Capture the cell that displays the provided text and extract its [X, Y] central coordinate. 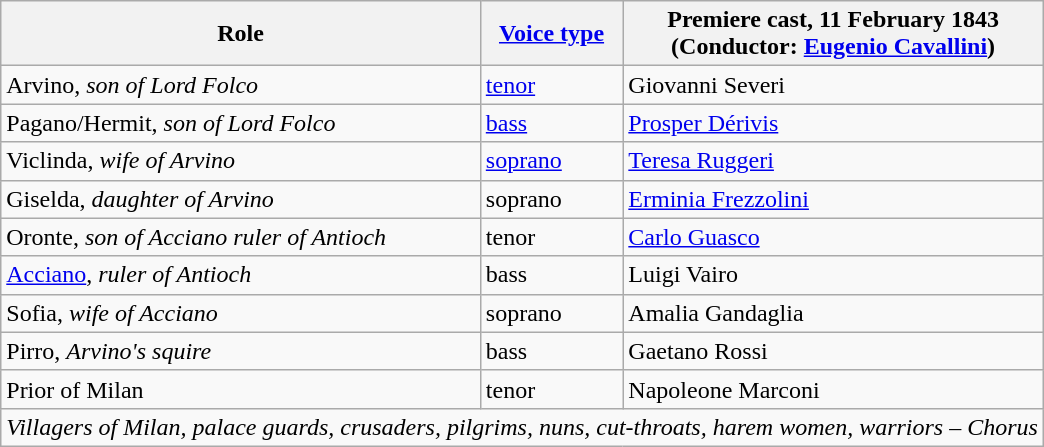
Arvino, son of Lord Folco [241, 85]
Prosper Dérivis [834, 123]
Sofia, wife of Acciano [241, 313]
Role [241, 34]
Carlo Guasco [834, 237]
Voice type [552, 34]
Giovanni Severi [834, 85]
Pirro, Arvino's squire [241, 351]
Luigi Vairo [834, 275]
Premiere cast, 11 February 1843(Conductor: Eugenio Cavallini) [834, 34]
Oronte, son of Acciano ruler of Antioch [241, 237]
Napoleone Marconi [834, 389]
Viclinda, wife of Arvino [241, 161]
Amalia Gandaglia [834, 313]
Acciano, ruler of Antioch [241, 275]
Erminia Frezzolini [834, 199]
Teresa Ruggeri [834, 161]
Pagano/Hermit, son of Lord Folco [241, 123]
Prior of Milan [241, 389]
Gaetano Rossi [834, 351]
Villagers of Milan, palace guards, crusaders, pilgrims, nuns, cut-throats, harem women, warriors – Chorus [522, 427]
Giselda, daughter of Arvino [241, 199]
